Detect which cell encompasses the target text, then output its (x, y) center coordinate. 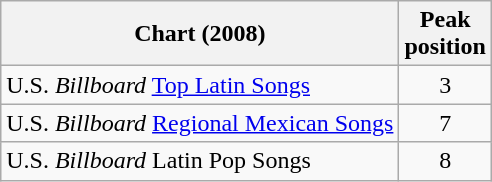
3 (445, 85)
Peakposition (445, 34)
7 (445, 123)
8 (445, 161)
U.S. Billboard Latin Pop Songs (200, 161)
Chart (2008) (200, 34)
U.S. Billboard Top Latin Songs (200, 85)
U.S. Billboard Regional Mexican Songs (200, 123)
